Scan for the cell matching the given text and deliver its [x, y] coordinate at center. 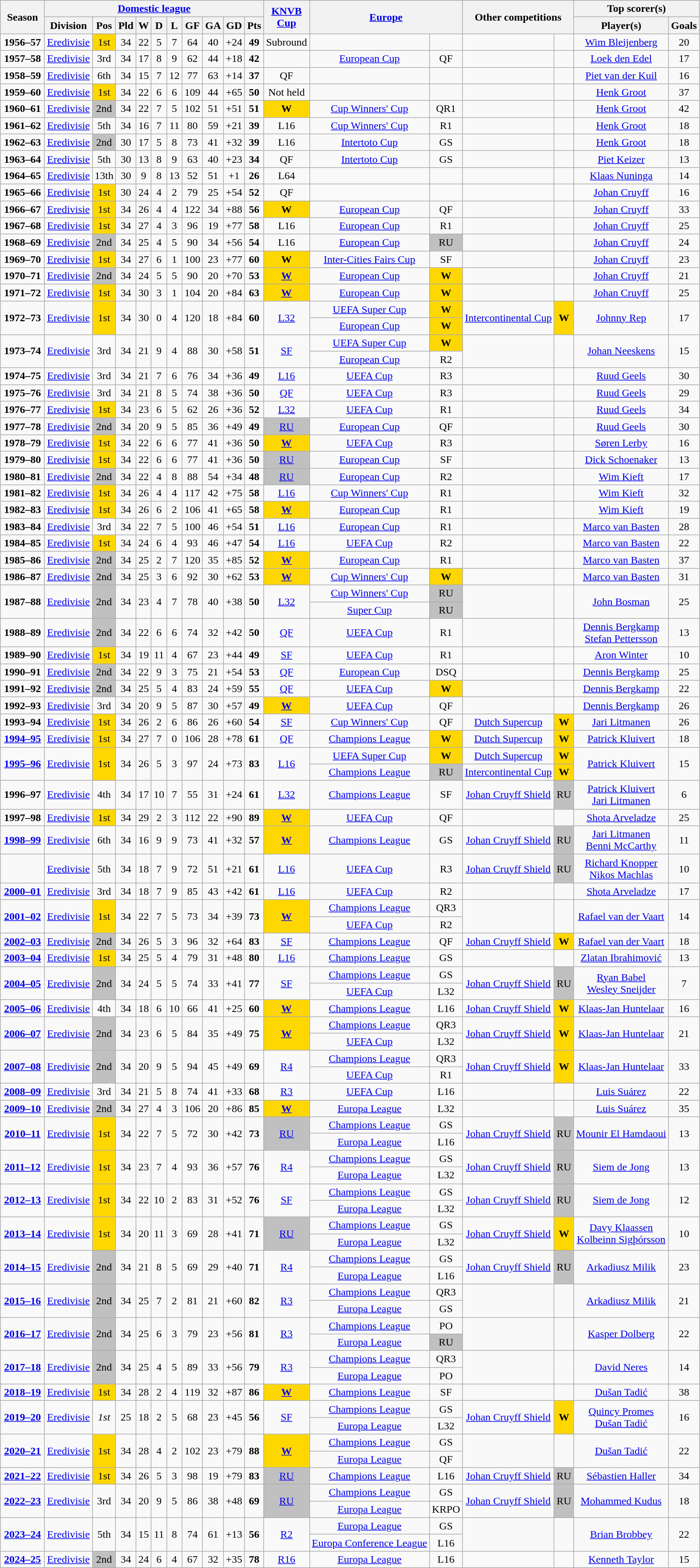
2015–16 [23, 1300]
GF [192, 25]
Dennis Bergkamp Stefan Pettersson [621, 633]
Klaas Nuninga [621, 176]
2019–20 [23, 1417]
1958–59 [23, 75]
94 [192, 1066]
1979–80 [23, 459]
Not held [287, 92]
1972–73 [23, 318]
+58 [234, 351]
1974–75 [23, 376]
+44 [234, 655]
Inter-Cities Fairs Cup [370, 259]
Søren Lerby [621, 443]
Davy Klaassen Kolbeinn Sigþórsson [621, 1234]
Jari Litmanen [621, 722]
1993–94 [23, 722]
Jari Litmanen Benni McCarthy [621, 840]
Sébastien Haller [621, 1476]
2000–01 [23, 891]
1970–71 [23, 276]
2003–04 [23, 958]
2014–15 [23, 1267]
2002–03 [23, 941]
1961–62 [23, 126]
+73 [234, 764]
1965–66 [23, 192]
Wim Bleijenberg [621, 42]
+52 [234, 1200]
1959–60 [23, 92]
1975–76 [23, 393]
1996–97 [23, 795]
Loek den Edel [621, 59]
98 [192, 1476]
+70 [234, 276]
Ryan Babel Wesley Sneijder [621, 983]
+18 [234, 59]
1962–63 [23, 142]
D [159, 25]
1964–65 [23, 176]
2013–14 [23, 1234]
64 [192, 42]
2005–06 [23, 1008]
+13 [234, 1534]
109 [192, 92]
Super Cup [370, 610]
2024–25 [23, 1559]
Pts [255, 25]
Kenneth Taylor [621, 1559]
+90 [234, 818]
Top scorer(s) [636, 9]
1985–86 [23, 560]
2022–23 [23, 1501]
1994–95 [23, 739]
2009–10 [23, 1109]
Pos [104, 25]
2021–22 [23, 1476]
84 [192, 1033]
Goals [684, 25]
Mounir El Hamdaoui [621, 1134]
82 [255, 1300]
1971–72 [23, 293]
Europa Conference League [370, 1543]
+85 [234, 560]
+14 [234, 75]
+33 [234, 1092]
Dick Schoenaker [621, 459]
119 [192, 1392]
L [175, 25]
David Neres [621, 1367]
2017–18 [23, 1367]
2012–13 [23, 1200]
1957–58 [23, 59]
59 [213, 126]
+34 [234, 476]
2020–21 [23, 1451]
Johnny Rep [621, 318]
1980–81 [23, 476]
+51 [234, 109]
KRPO [446, 1509]
45 [213, 1066]
Player(s) [621, 25]
117 [192, 493]
1995–96 [23, 764]
112 [192, 818]
KNVB Cup [287, 17]
Quincy Promes Dušan Tadić [621, 1417]
Subround [287, 42]
104 [192, 293]
57 [255, 840]
2008–09 [23, 1092]
+47 [234, 543]
+38 [234, 602]
L64 [287, 176]
Season [23, 17]
2023–24 [23, 1534]
122 [192, 209]
+59 [234, 689]
DSQ [446, 672]
+1 [234, 176]
+87 [234, 1392]
Europe [386, 17]
Domestic league [154, 9]
1981–82 [23, 493]
Johan Neeskens [621, 351]
1973–74 [23, 351]
2006–07 [23, 1033]
2001–02 [23, 916]
Brian Brobbey [621, 1534]
+25 [234, 1008]
1967–68 [23, 226]
Richard Knopper Nikos Machlas [621, 869]
1997–98 [23, 818]
Pld [126, 25]
+86 [234, 1109]
R16 [287, 1559]
2018–19 [23, 1392]
+23 [234, 159]
92 [192, 577]
1991–92 [23, 689]
48 [255, 476]
13th [104, 176]
Patrick Kluivert Jari Litmanen [621, 795]
66 [192, 1008]
1987–88 [23, 602]
1968–69 [23, 243]
1982–83 [23, 510]
2011–12 [23, 1167]
John Bosman [621, 602]
97 [192, 764]
Zlatan Ibrahimović [621, 958]
+88 [234, 209]
Piet van der Kuil [621, 75]
GA [213, 25]
Mohammed Kudus [621, 1501]
43 [213, 891]
+35 [234, 1559]
+62 [234, 577]
87 [192, 705]
2004–05 [23, 983]
1992–93 [23, 705]
2016–17 [23, 1334]
1978–79 [23, 443]
1998–99 [23, 840]
+75 [234, 493]
1989–90 [23, 655]
+64 [234, 941]
+40 [234, 1267]
Division [68, 25]
1956–57 [23, 42]
1983–84 [23, 527]
+39 [234, 916]
1984–85 [23, 543]
2007–08 [23, 1066]
Kasper Dolberg [621, 1334]
1977–78 [23, 426]
1966–67 [23, 209]
2010–11 [23, 1134]
1988–89 [23, 633]
1976–77 [23, 409]
Piet Keizer [621, 159]
Aron Winter [621, 655]
+45 [234, 1417]
GD [234, 25]
1990–91 [23, 672]
+78 [234, 739]
1960–61 [23, 109]
1986–87 [23, 577]
1969–70 [23, 259]
1963–64 [23, 159]
QR1 [446, 109]
Other competitions [518, 17]
